Pinpoint the cell where the given text exists, returning its [x, y] midpoint coordinate. 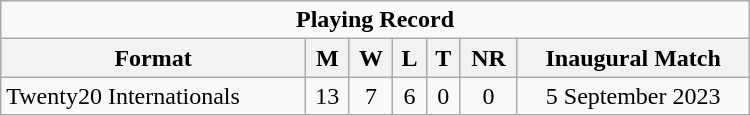
Format [154, 58]
Playing Record [375, 20]
5 September 2023 [633, 96]
NR [488, 58]
6 [410, 96]
Twenty20 Internationals [154, 96]
13 [327, 96]
M [327, 58]
Inaugural Match [633, 58]
L [410, 58]
7 [371, 96]
W [371, 58]
T [443, 58]
